For the text-containing cell, return its midpoint in (x, y) coordinate format. 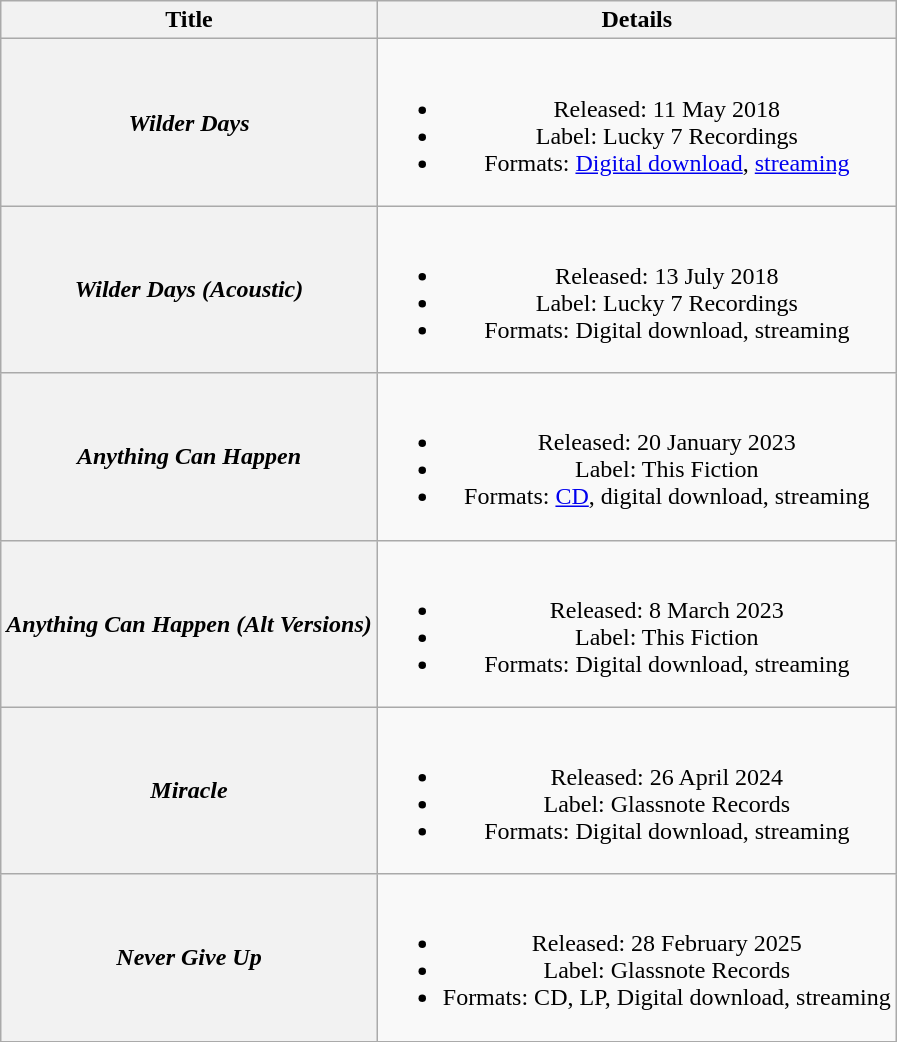
Anything Can Happen (189, 456)
Released: 20 January 2023Label: This FictionFormats: CD, digital download, streaming (636, 456)
Title (189, 20)
Released: 8 March 2023Label: This FictionFormats: Digital download, streaming (636, 624)
Wilder Days (189, 122)
Never Give Up (189, 958)
Wilder Days (Acoustic) (189, 290)
Released: 11 May 2018Label: Lucky 7 RecordingsFormats: Digital download, streaming (636, 122)
Anything Can Happen (Alt Versions) (189, 624)
Released: 13 July 2018Label: Lucky 7 RecordingsFormats: Digital download, streaming (636, 290)
Released: 26 April 2024Label: Glassnote RecordsFormats: Digital download, streaming (636, 790)
Released: 28 February 2025Label: Glassnote RecordsFormats: CD, LP, Digital download, streaming (636, 958)
Details (636, 20)
Miracle (189, 790)
